Identify which cell holds the provided text, then report its [X, Y] central coordinate. 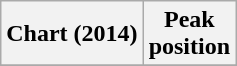
Peakposition [189, 34]
Chart (2014) [72, 34]
